From the cell containing the given text, extract its center point as (x, y) coordinate. 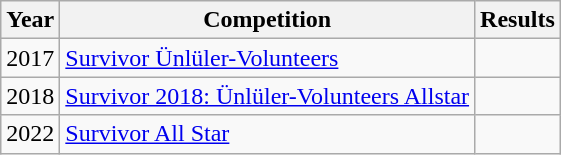
Competition (268, 20)
Survivor 2018: Ünlüler-Volunteers Allstar (268, 96)
2017 (30, 58)
Survivor All Star (268, 134)
2022 (30, 134)
Survivor Ünlüler-Volunteers (268, 58)
Results (518, 20)
2018 (30, 96)
Year (30, 20)
